Capture the cell that displays the provided text and extract its (X, Y) central coordinate. 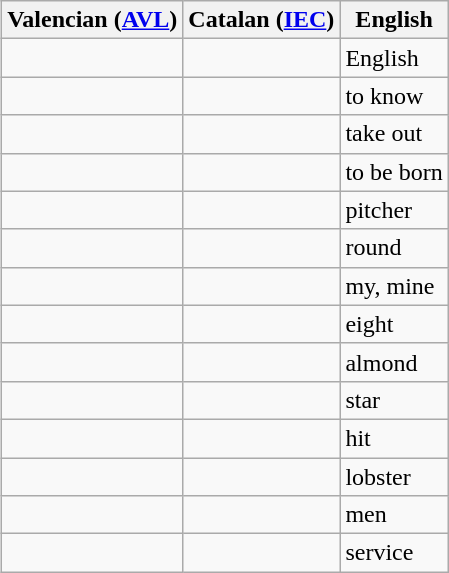
lobster (394, 477)
Catalan (IEC) (262, 20)
hit (394, 438)
to be born (394, 172)
my, mine (394, 286)
to know (394, 96)
men (394, 515)
almond (394, 362)
round (394, 248)
Valencian (AVL) (92, 20)
eight (394, 324)
take out (394, 134)
star (394, 400)
pitcher (394, 210)
service (394, 553)
